Find where the given text appears and provide that cell's center as [x, y] coordinate. 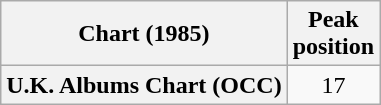
Chart (1985) [144, 34]
U.K. Albums Chart (OCC) [144, 85]
17 [333, 85]
Peakposition [333, 34]
